Return the [x, y] coordinate for the center point of the cell that contains the specified text.  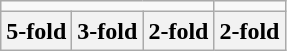
3-fold [108, 31]
5-fold [36, 31]
